Extract the [x, y] coordinate from the center of the cell holding the provided text.  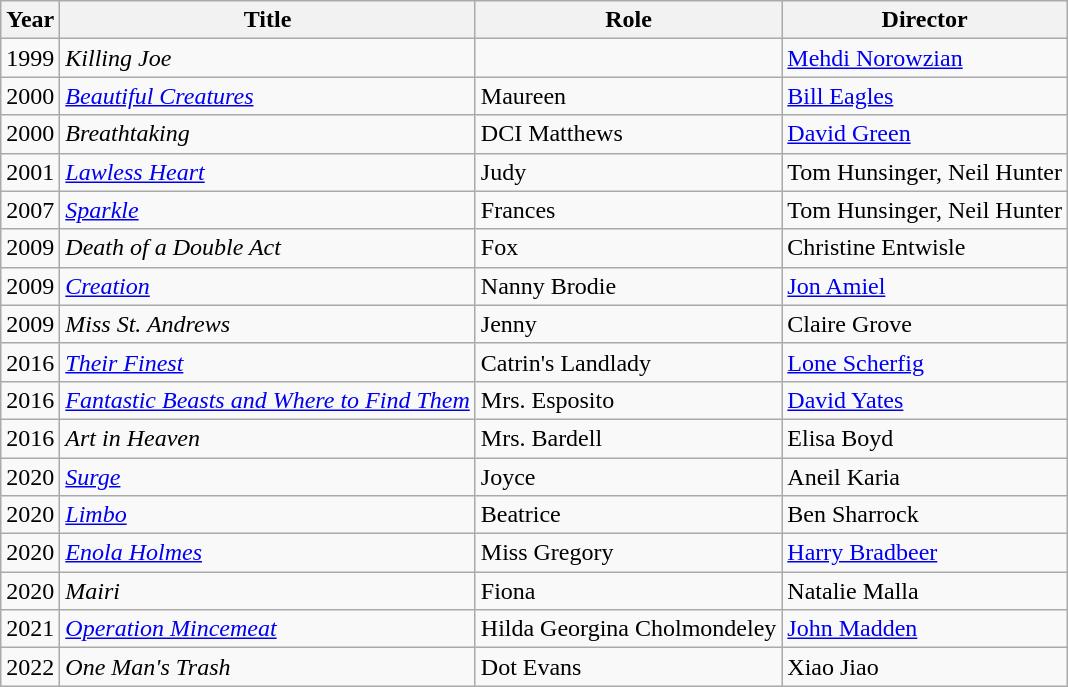
Mrs. Bardell [628, 438]
2021 [30, 629]
Beatrice [628, 515]
Joyce [628, 477]
1999 [30, 58]
David Green [925, 134]
2022 [30, 667]
Aneil Karia [925, 477]
2007 [30, 210]
Harry Bradbeer [925, 553]
Jon Amiel [925, 286]
Ben Sharrock [925, 515]
Jenny [628, 324]
Enola Holmes [268, 553]
Killing Joe [268, 58]
Claire Grove [925, 324]
Fiona [628, 591]
One Man's Trash [268, 667]
Fantastic Beasts and Where to Find Them [268, 400]
Hilda Georgina Cholmondeley [628, 629]
Creation [268, 286]
Breathtaking [268, 134]
Sparkle [268, 210]
DCI Matthews [628, 134]
Elisa Boyd [925, 438]
David Yates [925, 400]
Lawless Heart [268, 172]
Lone Scherfig [925, 362]
John Madden [925, 629]
Role [628, 20]
Xiao Jiao [925, 667]
Title [268, 20]
Mrs. Esposito [628, 400]
Natalie Malla [925, 591]
Year [30, 20]
Miss Gregory [628, 553]
2001 [30, 172]
Death of a Double Act [268, 248]
Mehdi Norowzian [925, 58]
Miss St. Andrews [268, 324]
Mairi [268, 591]
Art in Heaven [268, 438]
Maureen [628, 96]
Christine Entwisle [925, 248]
Bill Eagles [925, 96]
Their Finest [268, 362]
Surge [268, 477]
Operation Mincemeat [268, 629]
Beautiful Creatures [268, 96]
Frances [628, 210]
Director [925, 20]
Nanny Brodie [628, 286]
Fox [628, 248]
Catrin's Landlady [628, 362]
Dot Evans [628, 667]
Limbo [268, 515]
Judy [628, 172]
